From the cell containing the given text, extract its center point as [X, Y] coordinate. 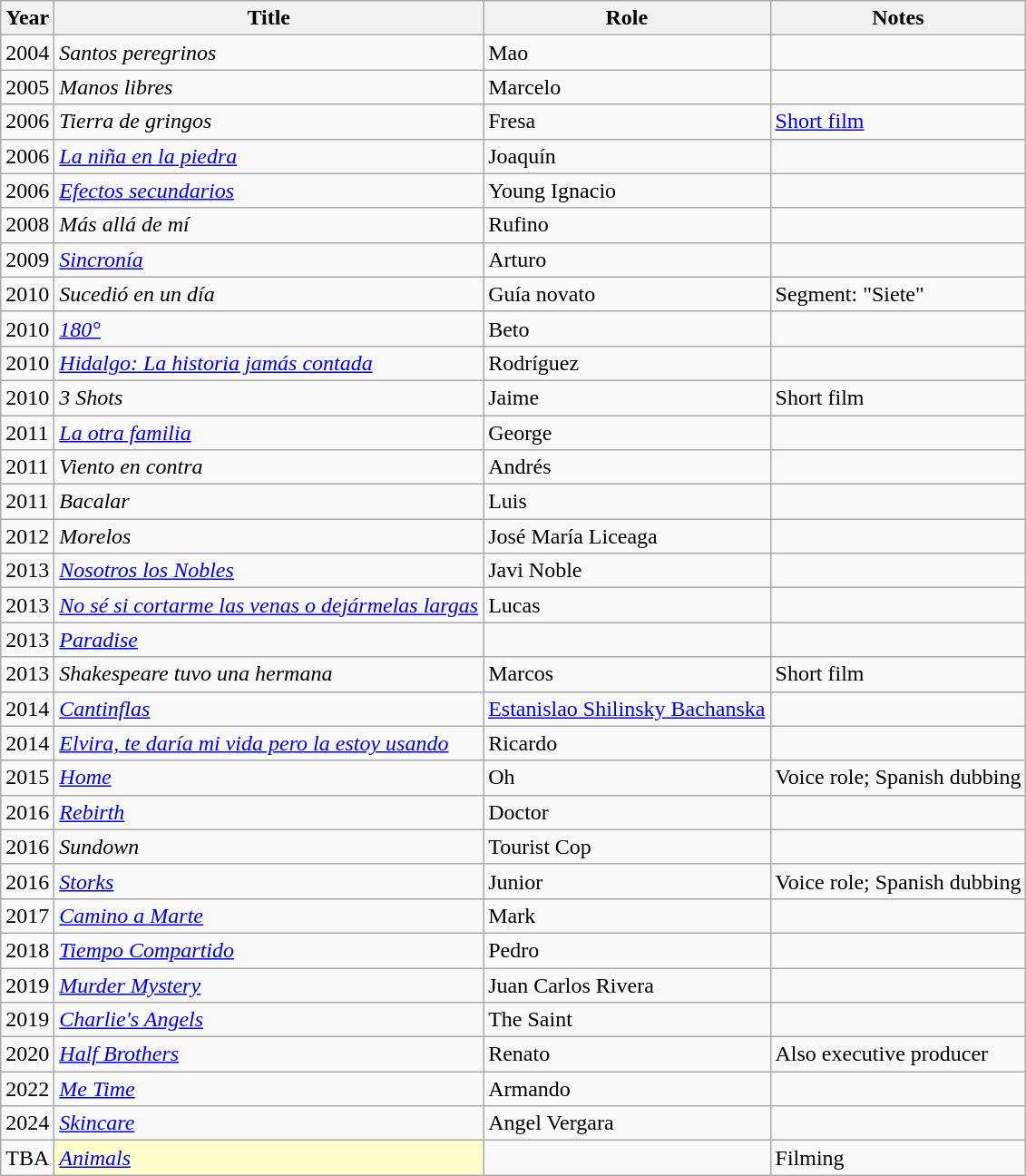
Half Brothers [269, 1054]
3 Shots [269, 397]
La niña en la piedra [269, 156]
Camino a Marte [269, 916]
Storks [269, 881]
Luis [627, 502]
Pedro [627, 950]
George [627, 433]
Animals [269, 1158]
Skincare [269, 1123]
Segment: "Siete" [898, 294]
Sincronía [269, 260]
Paradise [269, 640]
Sundown [269, 847]
Mark [627, 916]
Charlie's Angels [269, 1020]
Marcelo [627, 87]
Notes [898, 18]
2017 [27, 916]
2015 [27, 778]
Junior [627, 881]
2022 [27, 1089]
2008 [27, 225]
Estanislao Shilinsky Bachanska [627, 709]
Elvira, te daría mi vida pero la estoy usando [269, 743]
Nosotros los Nobles [269, 571]
Sucedió en un día [269, 294]
Rufino [627, 225]
TBA [27, 1158]
2018 [27, 950]
Cantinflas [269, 709]
Juan Carlos Rivera [627, 985]
Javi Noble [627, 571]
2024 [27, 1123]
Andrés [627, 467]
Más allá de mí [269, 225]
2004 [27, 53]
Filming [898, 1158]
Angel Vergara [627, 1123]
Jaime [627, 397]
Tourist Cop [627, 847]
Home [269, 778]
Santos peregrinos [269, 53]
Rebirth [269, 812]
2020 [27, 1054]
Renato [627, 1054]
Doctor [627, 812]
Also executive producer [898, 1054]
No sé si cortarme las venas o dejármelas largas [269, 605]
Fresa [627, 122]
Young Ignacio [627, 191]
Hidalgo: La historia jamás contada [269, 363]
Armando [627, 1089]
Tierra de gringos [269, 122]
La otra familia [269, 433]
Rodríguez [627, 363]
Efectos secundarios [269, 191]
Guía novato [627, 294]
Role [627, 18]
Murder Mystery [269, 985]
180° [269, 328]
Title [269, 18]
José María Liceaga [627, 536]
2012 [27, 536]
Shakespeare tuvo una hermana [269, 674]
Marcos [627, 674]
Morelos [269, 536]
Me Time [269, 1089]
Mao [627, 53]
Manos libres [269, 87]
Arturo [627, 260]
Tiempo Compartido [269, 950]
Year [27, 18]
2005 [27, 87]
Beto [627, 328]
Joaquín [627, 156]
The Saint [627, 1020]
2009 [27, 260]
Lucas [627, 605]
Ricardo [627, 743]
Viento en contra [269, 467]
Oh [627, 778]
Bacalar [269, 502]
